Pinpoint the cell where the given text exists, returning its (x, y) midpoint coordinate. 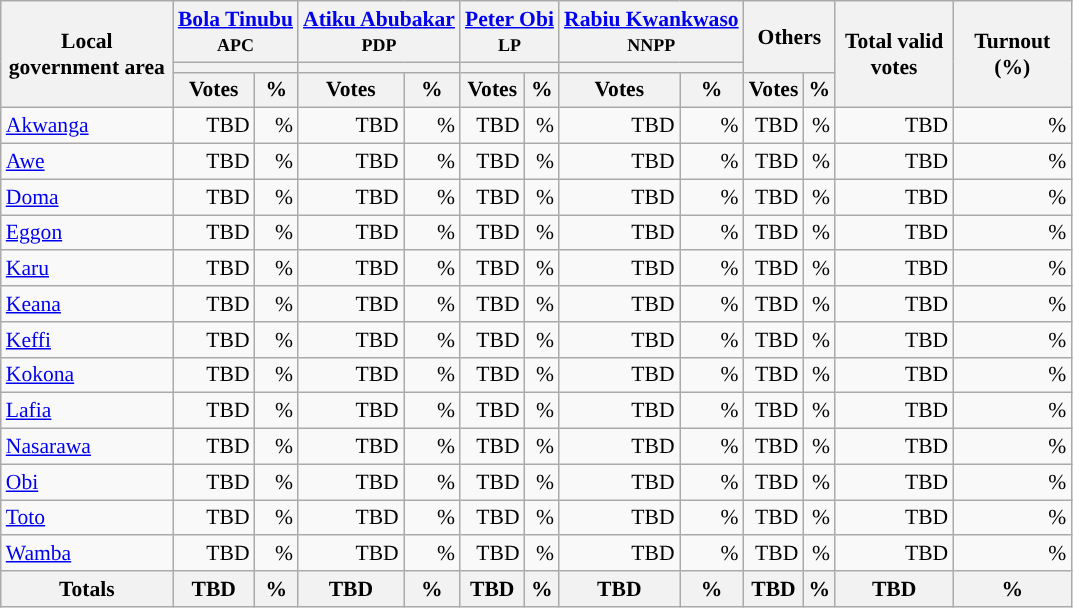
Wamba (87, 554)
Toto (87, 518)
Karu (87, 269)
Nasarawa (87, 447)
Akwanga (87, 126)
Totals (87, 589)
Keffi (87, 340)
Keana (87, 304)
Others (790, 36)
Eggon (87, 233)
Rabiu KwankwasoNNPP (652, 32)
Peter ObiLP (510, 32)
Lafia (87, 411)
Doma (87, 197)
Obi (87, 482)
Bola TinubuAPC (236, 32)
Kokona (87, 375)
Local government area (87, 54)
Turnout (%) (1012, 54)
Awe (87, 162)
Total valid votes (894, 54)
Atiku AbubakarPDP (379, 32)
